From the cell containing the given text, extract its center point as (x, y) coordinate. 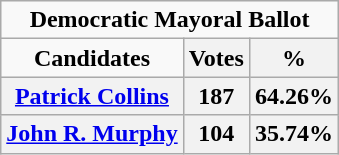
64.26% (294, 96)
Candidates (92, 58)
187 (216, 96)
104 (216, 134)
% (294, 58)
Votes (216, 58)
Patrick Collins (92, 96)
Democratic Mayoral Ballot (170, 20)
John R. Murphy (92, 134)
35.74% (294, 134)
